Determine the [X, Y] coordinate at the center of the cell enclosing the given text.  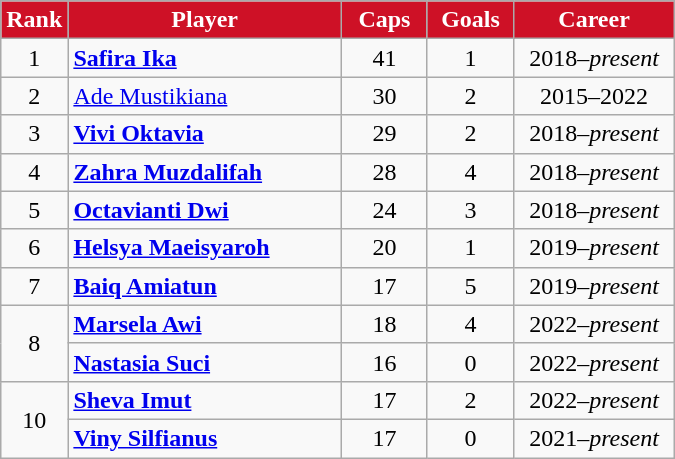
10 [34, 419]
6 [34, 248]
Baiq Amiatun [205, 286]
Safira Ika [205, 58]
Rank [34, 20]
24 [384, 210]
Vivi Oktavia [205, 134]
29 [384, 134]
20 [384, 248]
16 [384, 362]
Octavianti Dwi [205, 210]
Ade Mustikiana [205, 96]
Helsya Maeisyaroh [205, 248]
18 [384, 324]
28 [384, 172]
8 [34, 343]
Sheva Imut [205, 400]
Marsela Awi [205, 324]
7 [34, 286]
Viny Silfianus [205, 438]
Career [594, 20]
Nastasia Suci [205, 362]
Goals [470, 20]
2015–2022 [594, 96]
2021–present [594, 438]
Player [205, 20]
Zahra Muzdalifah [205, 172]
30 [384, 96]
41 [384, 58]
Caps [384, 20]
